Scan for the cell matching the given text and deliver its [X, Y] coordinate at center. 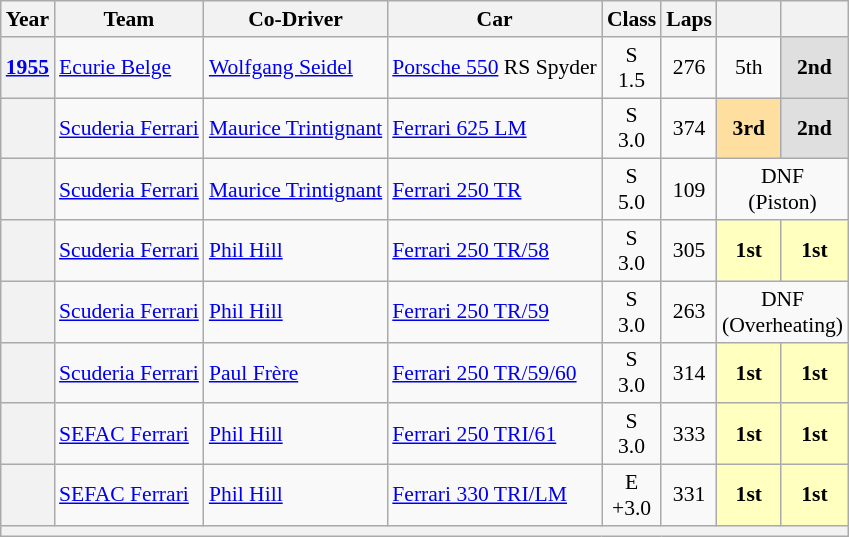
DNF(Overheating) [782, 312]
374 [689, 128]
Paul Frère [296, 372]
Year [28, 19]
Team [129, 19]
Ferrari 625 LM [494, 128]
314 [689, 372]
Car [494, 19]
Ferrari 250 TR [494, 190]
DNF(Piston) [782, 190]
Porsche 550 RS Spyder [494, 68]
Ferrari 250 TR/59/60 [494, 372]
Ferrari 250 TRI/61 [494, 434]
Ferrari 330 TRI/LM [494, 496]
1955 [28, 68]
Wolfgang Seidel [296, 68]
S5.0 [632, 190]
276 [689, 68]
S1.5 [632, 68]
E+3.0 [632, 496]
5th [749, 68]
305 [689, 250]
Co-Driver [296, 19]
263 [689, 312]
Ecurie Belge [129, 68]
109 [689, 190]
3rd [749, 128]
333 [689, 434]
Laps [689, 19]
Ferrari 250 TR/58 [494, 250]
Ferrari 250 TR/59 [494, 312]
331 [689, 496]
Class [632, 19]
